For the text-containing cell, return its midpoint in [X, Y] coordinate format. 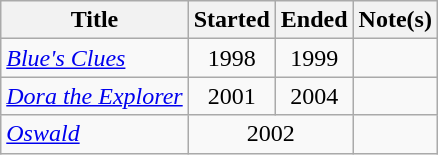
Blue's Clues [94, 58]
1998 [232, 58]
1999 [314, 58]
Title [94, 20]
Ended [314, 20]
Dora the Explorer [94, 96]
2004 [314, 96]
2002 [270, 134]
2001 [232, 96]
Oswald [94, 134]
Started [232, 20]
Note(s) [395, 20]
